Return [x, y] of the center of cell containing provided text 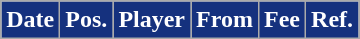
Date [30, 20]
Ref. [332, 20]
Pos. [86, 20]
Fee [282, 20]
From [225, 20]
Player [152, 20]
